For the text-containing cell, return its midpoint in (X, Y) coordinate format. 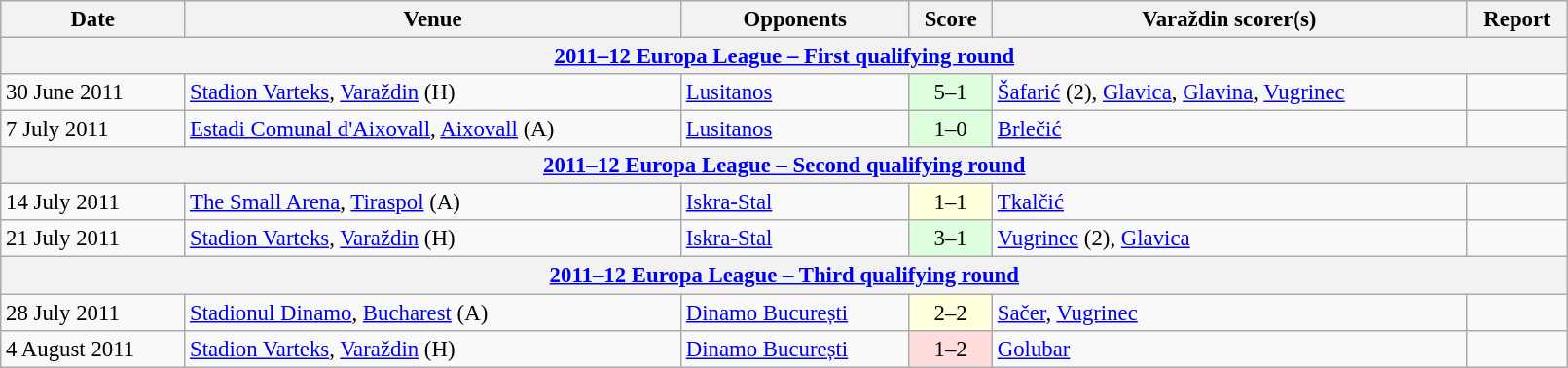
Tkalčić (1228, 202)
Vugrinec (2), Glavica (1228, 239)
4 August 2011 (93, 349)
1–2 (951, 349)
The Small Arena, Tiraspol (A) (433, 202)
Opponents (794, 19)
28 July 2011 (93, 313)
3–1 (951, 239)
1–1 (951, 202)
Venue (433, 19)
2011–12 Europa League – Third qualifying round (784, 276)
30 June 2011 (93, 92)
Varaždin scorer(s) (1228, 19)
2–2 (951, 313)
Estadi Comunal d'Aixovall, Aixovall (A) (433, 129)
2011–12 Europa League – Second qualifying round (784, 166)
Šafarić (2), Glavica, Glavina, Vugrinec (1228, 92)
Golubar (1228, 349)
Sačer, Vugrinec (1228, 313)
Stadionul Dinamo, Bucharest (A) (433, 313)
7 July 2011 (93, 129)
Brlečić (1228, 129)
5–1 (951, 92)
14 July 2011 (93, 202)
Score (951, 19)
Report (1516, 19)
2011–12 Europa League – First qualifying round (784, 56)
21 July 2011 (93, 239)
1–0 (951, 129)
Date (93, 19)
